Determine the (x, y) coordinate at the center of the cell enclosing the given text.  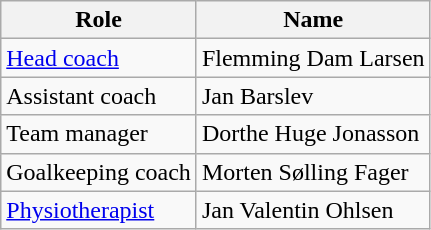
Team manager (99, 134)
Jan Barslev (313, 96)
Head coach (99, 58)
Physiotherapist (99, 210)
Assistant coach (99, 96)
Name (313, 20)
Flemming Dam Larsen (313, 58)
Role (99, 20)
Goalkeeping coach (99, 172)
Jan Valentin Ohlsen (313, 210)
Morten Sølling Fager (313, 172)
Dorthe Huge Jonasson (313, 134)
